For the text-containing cell, return its midpoint in [X, Y] coordinate format. 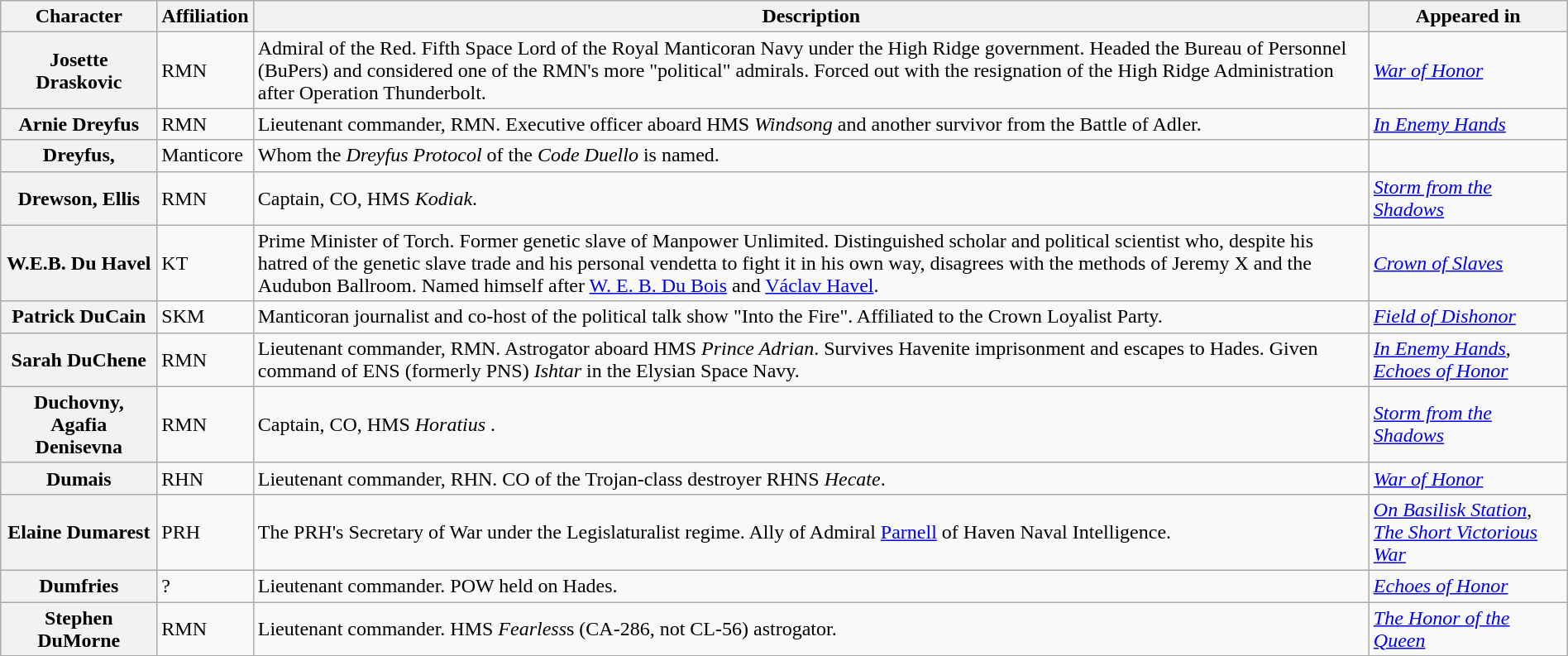
Stephen DuMorne [79, 629]
Lieutenant commander. HMS Fearlesss (CA-286, not CL-56) astrogator. [810, 629]
On Basilisk Station, The Short Victorious War [1468, 532]
Sarah DuChene [79, 359]
Whom the Dreyfus Protocol of the Code Duello is named. [810, 156]
Arnie Dreyfus [79, 124]
SKM [205, 317]
Field of Dishonor [1468, 317]
In Enemy Hands, Echoes of Honor [1468, 359]
Appeared in [1468, 17]
RHN [205, 478]
The Honor of the Queen [1468, 629]
Description [810, 17]
Captain, CO, HMS Kodiak. [810, 199]
The PRH's Secretary of War under the Legislaturalist regime. Ally of Admiral Parnell of Haven Naval Intelligence. [810, 532]
Affiliation [205, 17]
Dumfries [79, 586]
Duchovny, Agafia Denisevna [79, 424]
Character [79, 17]
Elaine Dumarest [79, 532]
Drewson, Ellis [79, 199]
Patrick DuCain [79, 317]
Captain, CO, HMS Horatius . [810, 424]
KT [205, 263]
W.E.B. Du Havel [79, 263]
Lieutenant commander. POW held on Hades. [810, 586]
? [205, 586]
PRH [205, 532]
Lieutenant commander, RHN. CO of the Trojan-class destroyer RHNS Hecate. [810, 478]
Echoes of Honor [1468, 586]
Manticore [205, 156]
Crown of Slaves [1468, 263]
Josette Draskovic [79, 70]
In Enemy Hands [1468, 124]
Dumais [79, 478]
Lieutenant commander, RMN. Executive officer aboard HMS Windsong and another survivor from the Battle of Adler. [810, 124]
Manticoran journalist and co-host of the political talk show "Into the Fire". Affiliated to the Crown Loyalist Party. [810, 317]
Dreyfus, [79, 156]
